Determine the [X, Y] coordinate at the center of the cell enclosing the given text.  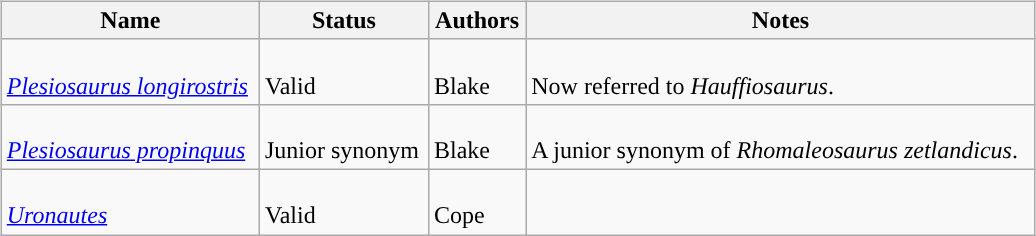
Uronautes [130, 202]
Cope [470, 202]
Authors [476, 20]
Junior synonym [344, 136]
Name [130, 20]
Now referred to Hauffiosaurus. [781, 72]
Plesiosaurus longirostris [130, 72]
A junior synonym of Rhomaleosaurus zetlandicus. [781, 136]
Status [344, 20]
Plesiosaurus propinquus [130, 136]
Notes [781, 20]
